Extract the (x, y) coordinate from the center of the cell holding the provided text.  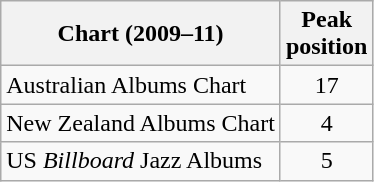
Australian Albums Chart (141, 85)
New Zealand Albums Chart (141, 123)
US Billboard Jazz Albums (141, 161)
Peakposition (326, 34)
4 (326, 123)
5 (326, 161)
17 (326, 85)
Chart (2009–11) (141, 34)
